Extract the [x, y] coordinate from the center of the cell holding the provided text.  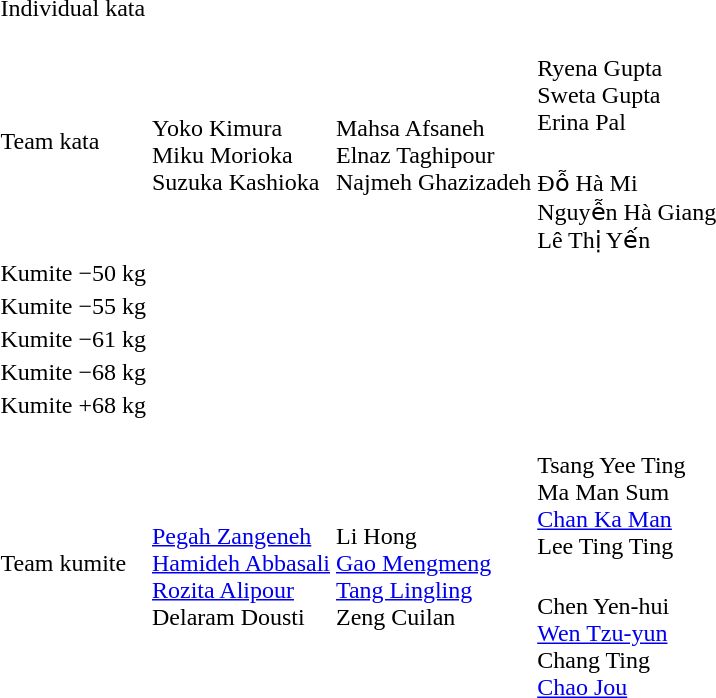
Mahsa AfsanehElnaz TaghipourNajmeh Ghazizadeh [433, 141]
Yoko KimuraMiku MoriokaSuzuka Kashioka [242, 141]
